Scan for the cell matching the given text and deliver its [x, y] coordinate at center. 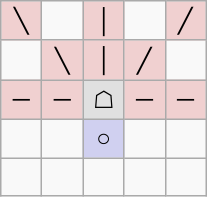
☖ [104, 100]
○ [104, 138]
